Extract the (x, y) coordinate from the center of the cell holding the provided text.  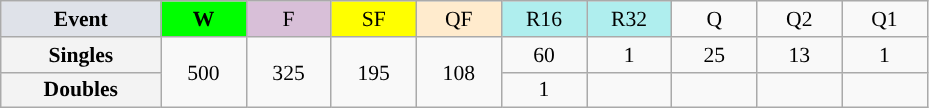
Q2 (800, 19)
325 (288, 72)
108 (458, 72)
R32 (628, 19)
R16 (544, 19)
195 (374, 72)
Event (81, 19)
Q (714, 19)
500 (204, 72)
Doubles (81, 90)
Q1 (884, 19)
W (204, 19)
13 (800, 55)
Singles (81, 55)
25 (714, 55)
F (288, 19)
60 (544, 55)
SF (374, 19)
QF (458, 19)
